Provide the [X, Y] coordinate of the cell's center where the given text is located.  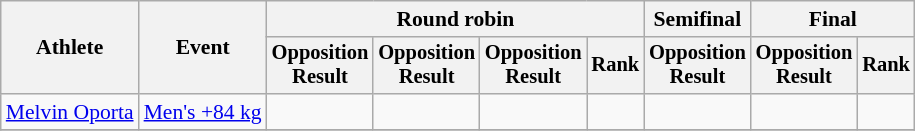
Athlete [70, 48]
Final [833, 19]
Men's +84 kg [203, 112]
Round robin [456, 19]
Event [203, 48]
Semifinal [698, 19]
Melvin Oporta [70, 112]
